Pinpoint the cell where the given text exists, returning its [X, Y] midpoint coordinate. 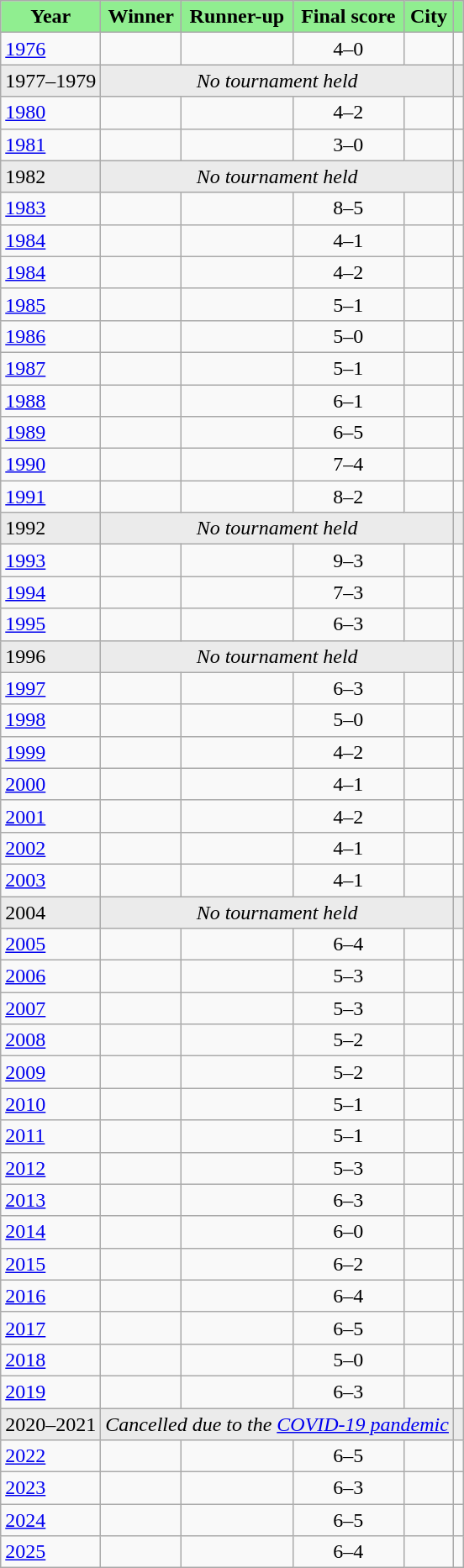
2000 [50, 784]
6–1 [348, 401]
7–4 [348, 465]
4–0 [348, 49]
1992 [50, 529]
2019 [50, 1392]
1980 [50, 113]
3–0 [348, 145]
Cancelled due to the COVID-19 pandemic [277, 1424]
Year [50, 17]
9–3 [348, 560]
2018 [50, 1360]
1985 [50, 304]
1991 [50, 497]
6–0 [348, 1232]
2002 [50, 848]
1989 [50, 433]
1999 [50, 752]
1997 [50, 688]
2008 [50, 1040]
1993 [50, 560]
2023 [50, 1488]
1983 [50, 208]
2011 [50, 1136]
2024 [50, 1520]
1976 [50, 49]
2006 [50, 976]
2007 [50, 1008]
6–2 [348, 1264]
2001 [50, 816]
2020–2021 [50, 1424]
City [429, 17]
2015 [50, 1264]
1995 [50, 624]
2017 [50, 1328]
1981 [50, 145]
1990 [50, 465]
7–3 [348, 592]
Final score [348, 17]
2004 [50, 912]
2010 [50, 1104]
1998 [50, 720]
1987 [50, 368]
2005 [50, 944]
1996 [50, 656]
1977–1979 [50, 81]
1982 [50, 176]
2009 [50, 1072]
1986 [50, 336]
2013 [50, 1200]
2025 [50, 1552]
Winner [141, 17]
2003 [50, 880]
8–5 [348, 208]
2012 [50, 1168]
2016 [50, 1296]
2022 [50, 1456]
8–2 [348, 497]
1988 [50, 401]
Runner-up [237, 17]
2014 [50, 1232]
1994 [50, 592]
